Output the (X, Y) coordinate of the center of the cell containing the given text.  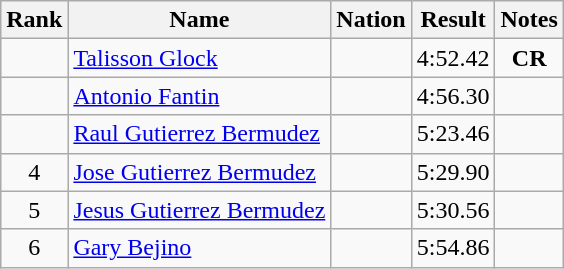
Gary Bejino (200, 248)
CR (529, 58)
Notes (529, 20)
Jose Gutierrez Bermudez (200, 172)
Nation (371, 20)
5 (34, 210)
5:54.86 (453, 248)
Result (453, 20)
5:23.46 (453, 134)
4 (34, 172)
5:30.56 (453, 210)
Name (200, 20)
Antonio Fantin (200, 96)
Raul Gutierrez Bermudez (200, 134)
Rank (34, 20)
4:56.30 (453, 96)
4:52.42 (453, 58)
5:29.90 (453, 172)
Talisson Glock (200, 58)
Jesus Gutierrez Bermudez (200, 210)
6 (34, 248)
